From the cell containing the given text, extract its center point as [x, y] coordinate. 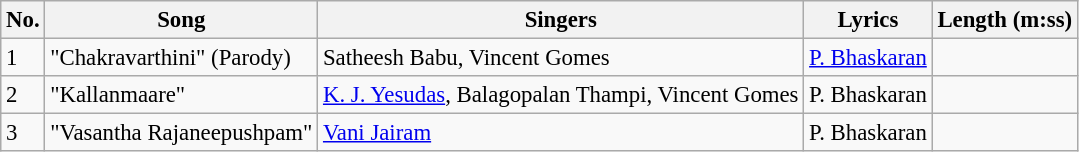
1 [23, 58]
K. J. Yesudas, Balagopalan Thampi, Vincent Gomes [561, 95]
2 [23, 95]
"Kallanmaare" [182, 95]
Song [182, 20]
No. [23, 20]
Lyrics [868, 20]
3 [23, 133]
"Vasantha Rajaneepushpam" [182, 133]
Length (m:ss) [1004, 20]
"Chakravarthini" (Parody) [182, 58]
Satheesh Babu, Vincent Gomes [561, 58]
Singers [561, 20]
Vani Jairam [561, 133]
